Scan for the cell matching the given text and deliver its (x, y) coordinate at center. 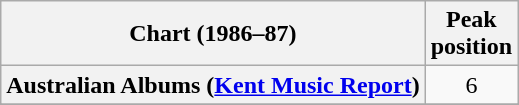
Peakposition (471, 34)
6 (471, 85)
Australian Albums (Kent Music Report) (213, 85)
Chart (1986–87) (213, 34)
